Return the (X, Y) coordinate for the center point of the cell that contains the specified text.  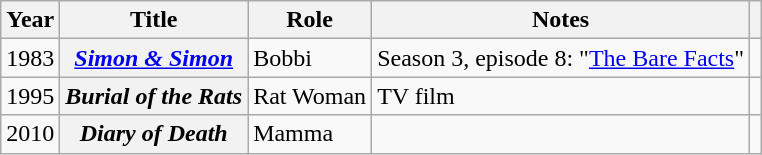
2010 (30, 134)
1983 (30, 58)
Notes (561, 20)
1995 (30, 96)
Season 3, episode 8: "The Bare Facts" (561, 58)
TV film (561, 96)
Title (154, 20)
Simon & Simon (154, 58)
Burial of the Rats (154, 96)
Year (30, 20)
Role (310, 20)
Mamma (310, 134)
Bobbi (310, 58)
Diary of Death (154, 134)
Rat Woman (310, 96)
